Return the [x, y] coordinate for the center point of the cell that contains the specified text.  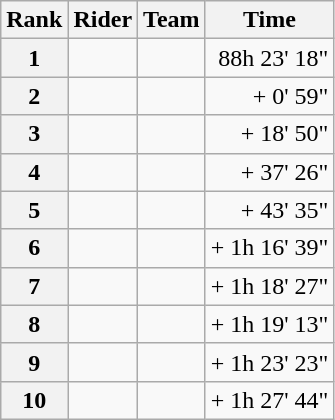
3 [34, 134]
+ 1h 18' 27" [270, 286]
8 [34, 324]
+ 1h 27' 44" [270, 400]
1 [34, 58]
5 [34, 210]
2 [34, 96]
+ 18' 50" [270, 134]
6 [34, 248]
10 [34, 400]
Team [172, 20]
+ 0' 59" [270, 96]
9 [34, 362]
4 [34, 172]
+ 1h 19' 13" [270, 324]
88h 23' 18" [270, 58]
7 [34, 286]
+ 1h 23' 23" [270, 362]
Time [270, 20]
+ 43' 35" [270, 210]
Rider [103, 20]
+ 1h 16' 39" [270, 248]
Rank [34, 20]
+ 37' 26" [270, 172]
